Scan for the cell matching the given text and deliver its [X, Y] coordinate at center. 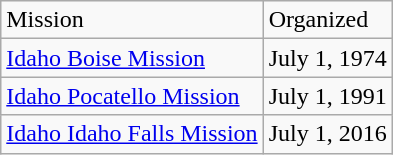
Idaho Pocatello Mission [132, 96]
July 1, 2016 [328, 134]
July 1, 1974 [328, 58]
Mission [132, 20]
Idaho Idaho Falls Mission [132, 134]
July 1, 1991 [328, 96]
Idaho Boise Mission [132, 58]
Organized [328, 20]
